Return [X, Y] of the center of cell containing provided text 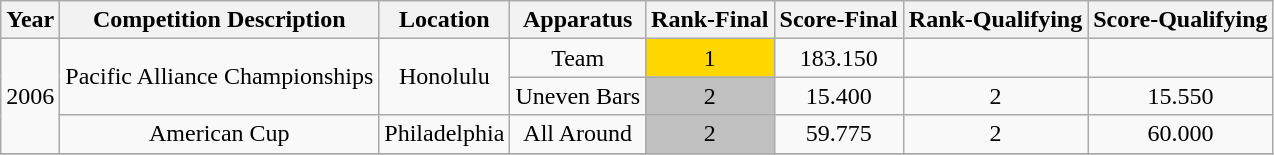
15.550 [1180, 96]
Year [30, 20]
Apparatus [578, 20]
Rank-Final [710, 20]
2006 [30, 96]
60.000 [1180, 134]
15.400 [838, 96]
Pacific Alliance Championships [220, 77]
183.150 [838, 58]
Philadelphia [444, 134]
Uneven Bars [578, 96]
Score-Qualifying [1180, 20]
American Cup [220, 134]
Location [444, 20]
59.775 [838, 134]
Rank-Qualifying [995, 20]
Team [578, 58]
All Around [578, 134]
Honolulu [444, 77]
Score-Final [838, 20]
1 [710, 58]
Competition Description [220, 20]
